Pinpoint the cell where the given text exists, returning its (X, Y) midpoint coordinate. 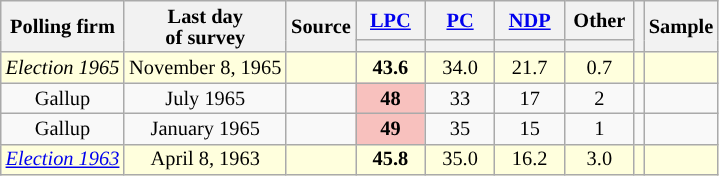
November 8, 1965 (205, 68)
1 (600, 128)
45.8 (391, 160)
35.0 (460, 160)
PC (460, 20)
Election 1963 (62, 160)
0.7 (600, 68)
July 1965 (205, 98)
34.0 (460, 68)
16.2 (530, 160)
48 (391, 98)
35 (460, 128)
49 (391, 128)
NDP (530, 20)
LPC (391, 20)
Other (600, 20)
Election 1965 (62, 68)
3.0 (600, 160)
Polling firm (62, 26)
Last day of survey (205, 26)
January 1965 (205, 128)
2 (600, 98)
33 (460, 98)
Source (320, 26)
15 (530, 128)
April 8, 1963 (205, 160)
Sample (681, 26)
17 (530, 98)
21.7 (530, 68)
43.6 (391, 68)
